Extract the (x, y) coordinate from the center of the cell holding the provided text.  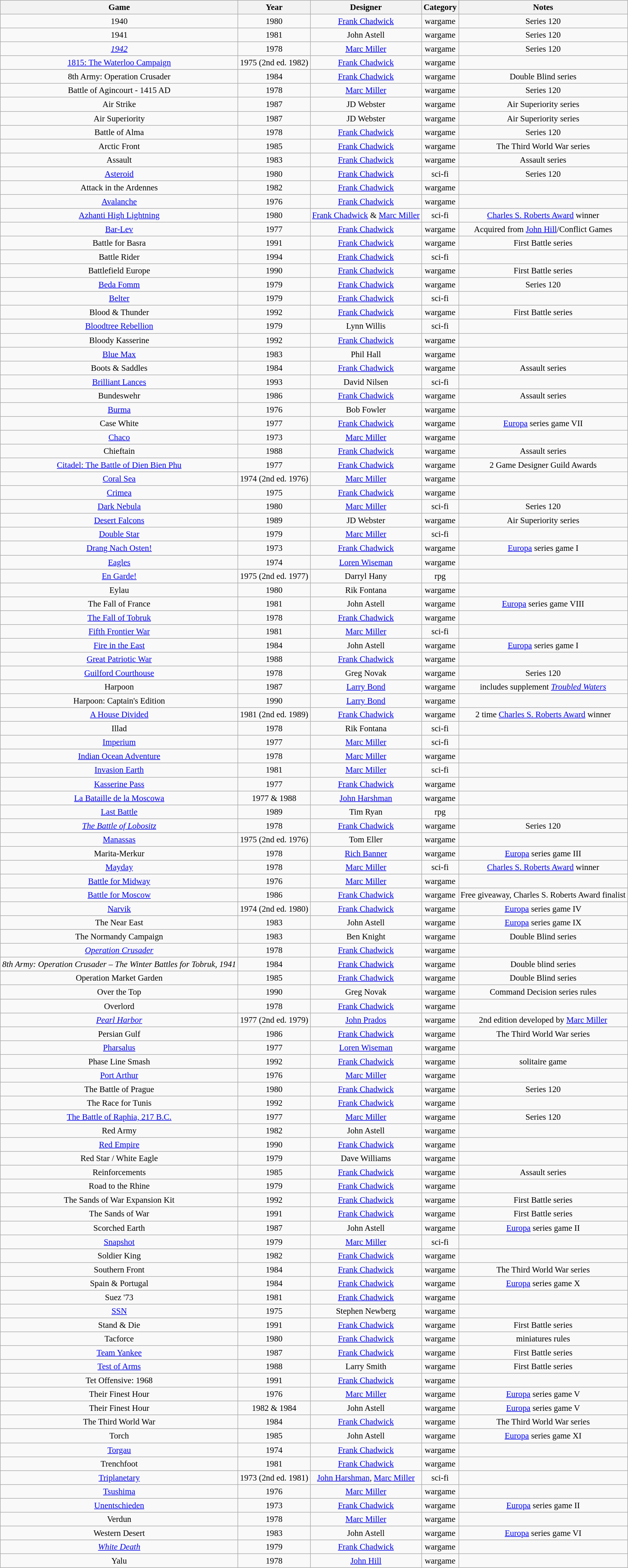
The Normandy Campaign (119, 937)
1941 (119, 35)
The Near East (119, 923)
Imperium (119, 742)
Free giveaway, Charles S. Roberts Award finalist (543, 895)
Snapshot (119, 1242)
Torch (119, 1436)
The Sands of War Expansion Kit (119, 1200)
Double blind series (543, 964)
Fifth Frontier War (119, 632)
Assault (119, 160)
Trenchfoot (119, 1464)
1977 & 1988 (274, 798)
The Sands of War (119, 1214)
Lynn Willis (366, 327)
Battle for Basra (119, 243)
Phase Line Smash (119, 1061)
Guilford Courthouse (119, 673)
The Battle of Prague (119, 1089)
Soldier King (119, 1256)
John Prados (366, 1020)
Indian Ocean Adventure (119, 756)
Invasion Earth (119, 770)
1994 (274, 257)
Blue Max (119, 354)
Tsushima (119, 1491)
Over the Top (119, 992)
Blood & Thunder (119, 312)
Western Desert (119, 1533)
Category (440, 7)
Tet Offensive: 1968 (119, 1381)
1942 (119, 49)
Battle for Moscow (119, 895)
Frank Chadwick & Marc Miller (366, 215)
Mayday (119, 867)
Larry Smith (366, 1367)
Europa series game III (543, 853)
Europa series game VI (543, 1533)
Test of Arms (119, 1367)
The Race for Tunis (119, 1103)
1975 (2nd ed. 1977) (274, 576)
Eagles (119, 562)
Drang Nach Osten! (119, 548)
Coral Sea (119, 479)
Battle Rider (119, 257)
Command Decision series rules (543, 992)
1974 (2nd ed. 1976) (274, 479)
Eylau (119, 590)
Boots & Saddles (119, 368)
Reinforcements (119, 1172)
Dark Nebula (119, 507)
1973 (2nd ed. 1981) (274, 1478)
Red Army (119, 1131)
Operation Crusader (119, 950)
White Death (119, 1547)
Notes (543, 7)
Torgau (119, 1450)
Harpoon: Captain's Edition (119, 701)
En Garde! (119, 576)
Port Arthur (119, 1075)
1993 (274, 382)
Europa series game IV (543, 909)
Harpoon (119, 687)
Triplanetary (119, 1478)
Scorched Earth (119, 1228)
Chieftain (119, 451)
Europa series game VIII (543, 604)
Chaco (119, 437)
John Harshman, Marc Miller (366, 1478)
1975 (2nd ed. 1982) (274, 63)
Arctic Front (119, 146)
Battle of Alma (119, 132)
Stephen Newberg (366, 1311)
Overlord (119, 1006)
Year (274, 7)
Air Strike (119, 104)
Great Patriotic War (119, 659)
Rich Banner (366, 853)
includes supplement Troubled Waters (543, 687)
Azhanti High Lightning (119, 215)
The Third World War (119, 1422)
The Fall of Tobruk (119, 618)
La Bataille de la Moscowa (119, 798)
Manassas (119, 840)
Unentschieden (119, 1505)
Pharsalus (119, 1047)
Game (119, 7)
Battlefield Europe (119, 271)
Bloodtree Rebellion (119, 327)
The Battle of Lobositz (119, 826)
Brilliant Lances (119, 382)
Citadel: The Battle of Dien Bien Phu (119, 465)
Yalu (119, 1561)
John Hill (366, 1561)
David Nilsen (366, 382)
Europa series game IX (543, 923)
Europa series game XI (543, 1436)
Acquired from John Hill/Conflict Games (543, 229)
1940 (119, 21)
Burma (119, 410)
Designer (366, 7)
Pearl Harbor (119, 1020)
Bar-Lev (119, 229)
Ben Knight (366, 937)
Attack in the Ardennes (119, 188)
Stand & Die (119, 1325)
1981 (2nd ed. 1989) (274, 715)
Asteroid (119, 174)
Red Empire (119, 1145)
A House Divided (119, 715)
Battle of Agincourt - 1415 AD (119, 90)
Red Star / White Eagle (119, 1158)
Illad (119, 729)
2nd edition developed by Marc Miller (543, 1020)
Persian Gulf (119, 1034)
Narvik (119, 909)
SSN (119, 1311)
John Harshman (366, 798)
Battle for Midway (119, 881)
Double Star (119, 535)
Darryl Hany (366, 576)
Team Yankee (119, 1353)
Suez '73 (119, 1297)
Operation Market Garden (119, 978)
Crimea (119, 493)
Tacforce (119, 1339)
8th Army: Operation Crusader (119, 77)
Europa series game X (543, 1284)
Bloody Kasserine (119, 340)
1975 (2nd ed. 1976) (274, 840)
Bob Fowler (366, 410)
miniatures rules (543, 1339)
Avalanche (119, 201)
The Battle of Raphia, 217 B.C. (119, 1117)
1977 (2nd ed. 1979) (274, 1020)
1982 & 1984 (274, 1408)
1974 (2nd ed. 1980) (274, 909)
Kasserine Pass (119, 784)
2 time Charles S. Roberts Award winner (543, 715)
Phil Hall (366, 354)
The Fall of France (119, 604)
Belter (119, 298)
2 Game Designer Guild Awards (543, 465)
Verdun (119, 1519)
Bundeswehr (119, 396)
Dave Williams (366, 1158)
solitaire game (543, 1061)
Case White (119, 424)
Last Battle (119, 812)
Europa series game VII (543, 424)
Beda Fomm (119, 285)
Road to the Rhine (119, 1186)
Spain & Portugal (119, 1284)
1815: The Waterloo Campaign (119, 63)
Marita-Merkur (119, 853)
Tom Eller (366, 840)
Tim Ryan (366, 812)
8th Army: Operation Crusader – The Winter Battles for Tobruk, 1941 (119, 964)
Southern Front (119, 1270)
Desert Falcons (119, 521)
Fire in the East (119, 645)
Air Superiority (119, 118)
